Identify which cell holds the provided text, then report its (X, Y) central coordinate. 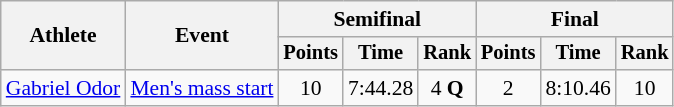
8:10.46 (578, 88)
Final (574, 19)
Gabriel Odor (64, 88)
Men's mass start (202, 88)
Event (202, 36)
Semifinal (376, 19)
4 Q (447, 88)
2 (508, 88)
Athlete (64, 36)
7:44.28 (380, 88)
